Provide the [x, y] coordinate of the cell's center where the given text is located.  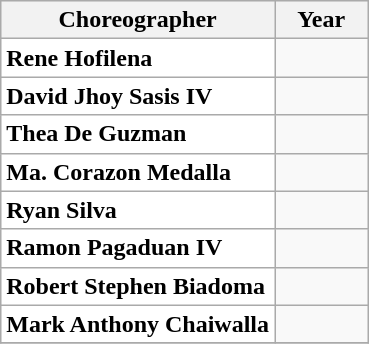
Thea De Guzman [138, 134]
Choreographer [138, 20]
Ryan Silva [138, 210]
Ramon Pagaduan IV [138, 248]
David Jhoy Sasis IV [138, 96]
Year [322, 20]
Ma. Corazon Medalla [138, 172]
Mark Anthony Chaiwalla [138, 324]
Rene Hofilena [138, 58]
Robert Stephen Biadoma [138, 286]
